Search for the cell housing the specified text and yield its [x, y] center coordinate. 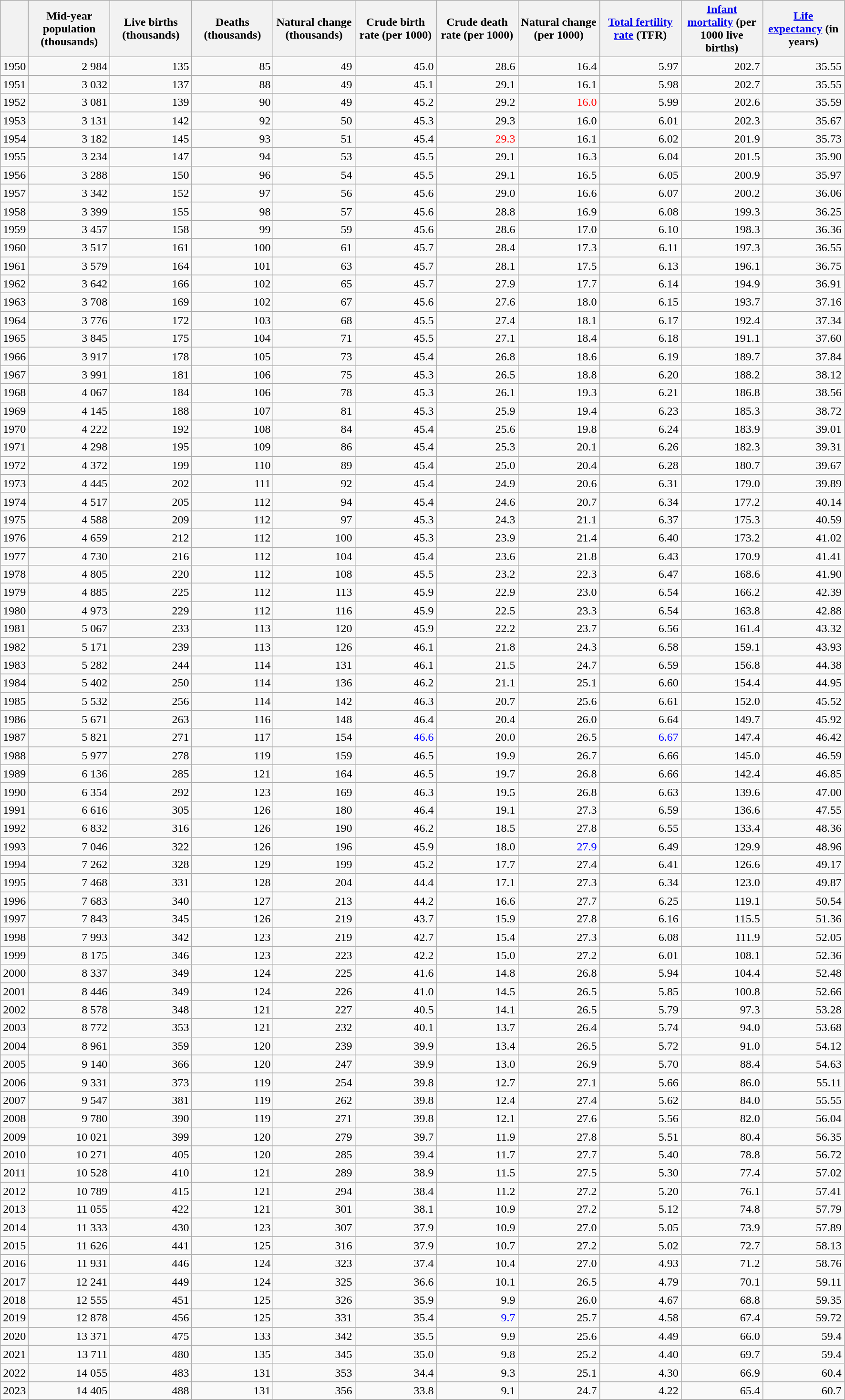
198.3 [722, 229]
4.79 [640, 1282]
1976 [14, 538]
188.2 [722, 375]
39.67 [803, 465]
20.6 [559, 483]
123.0 [722, 883]
42.88 [803, 611]
1971 [14, 447]
6.04 [640, 157]
279 [314, 1137]
305 [151, 810]
155 [151, 211]
86 [314, 447]
2007 [14, 1100]
326 [314, 1300]
17.0 [559, 229]
10 528 [70, 1173]
71.2 [722, 1264]
2014 [14, 1227]
12.1 [477, 1118]
2023 [14, 1390]
1991 [14, 810]
41.6 [396, 973]
201.9 [722, 139]
166 [151, 284]
159.1 [722, 647]
1952 [14, 102]
25.7 [559, 1318]
3 131 [70, 121]
40.59 [803, 520]
4 298 [70, 447]
26.4 [559, 1028]
6.23 [640, 411]
67.4 [722, 1318]
8 961 [70, 1046]
8 337 [70, 973]
6 616 [70, 810]
103 [233, 320]
3 917 [70, 357]
200.2 [722, 193]
147.4 [722, 737]
1981 [14, 629]
301 [314, 1209]
1988 [14, 756]
29.0 [477, 193]
1997 [14, 919]
9 547 [70, 1100]
5.62 [640, 1100]
11 055 [70, 1209]
44.95 [803, 683]
25.9 [477, 411]
192 [151, 429]
145 [151, 139]
346 [151, 955]
36.91 [803, 284]
19.7 [477, 774]
184 [151, 393]
65.4 [722, 1390]
328 [151, 865]
57 [314, 211]
48.96 [803, 846]
173.2 [722, 538]
36.36 [803, 229]
44.4 [396, 883]
15.9 [477, 919]
19.4 [559, 411]
60.7 [803, 1390]
45.92 [803, 719]
19.1 [477, 810]
10 021 [70, 1137]
262 [314, 1100]
41.41 [803, 556]
25.3 [477, 447]
6.10 [640, 229]
6.41 [640, 865]
6.60 [640, 683]
5.98 [640, 84]
22.2 [477, 629]
1951 [14, 84]
1957 [14, 193]
154 [314, 737]
4 885 [70, 593]
Deaths (thousands) [233, 29]
20.0 [477, 737]
2002 [14, 1010]
5.99 [640, 102]
244 [151, 665]
16.5 [559, 175]
1999 [14, 955]
189.7 [722, 357]
3 776 [70, 320]
8 175 [70, 955]
37.4 [396, 1264]
5 532 [70, 701]
35.59 [803, 102]
14.8 [477, 973]
1989 [14, 774]
9 780 [70, 1118]
18.8 [559, 375]
483 [151, 1372]
12 555 [70, 1300]
10 789 [70, 1191]
1953 [14, 121]
4 730 [70, 556]
19.9 [477, 756]
5.56 [640, 1118]
156.8 [722, 665]
2019 [14, 1318]
58.13 [803, 1246]
1956 [14, 175]
3 342 [70, 193]
86.0 [722, 1082]
6.31 [640, 483]
98 [233, 211]
Infant mortality (per 1000 live births) [722, 29]
37.16 [803, 302]
18.6 [559, 357]
28.4 [477, 247]
13 371 [70, 1336]
49.17 [803, 865]
3 642 [70, 284]
7 993 [70, 937]
55.55 [803, 1100]
1954 [14, 139]
2005 [14, 1064]
6 832 [70, 828]
17.3 [559, 247]
177.2 [722, 501]
307 [314, 1227]
23.2 [477, 574]
24.9 [477, 483]
381 [151, 1100]
78 [314, 393]
48.36 [803, 828]
59.72 [803, 1318]
96 [233, 175]
4 517 [70, 501]
196.1 [722, 266]
1965 [14, 338]
480 [151, 1354]
8 446 [70, 991]
85 [233, 66]
359 [151, 1046]
17.5 [559, 266]
3 991 [70, 375]
21.5 [477, 665]
51.36 [803, 919]
45.0 [396, 66]
42.2 [396, 955]
1992 [14, 828]
19.3 [559, 393]
36.75 [803, 266]
194.9 [722, 284]
202.6 [722, 102]
175.3 [722, 520]
139.6 [722, 792]
4 973 [70, 611]
44.38 [803, 665]
1968 [14, 393]
195 [151, 447]
488 [151, 1390]
204 [314, 883]
14 405 [70, 1390]
373 [151, 1082]
22.5 [477, 611]
356 [314, 1390]
11 626 [70, 1246]
88 [233, 84]
Crude birth rate (per 1000) [396, 29]
179.0 [722, 483]
97.3 [722, 1010]
6.58 [640, 647]
100.8 [722, 991]
77.4 [722, 1173]
16.4 [559, 66]
254 [314, 1082]
72.7 [722, 1246]
212 [151, 538]
1986 [14, 719]
67 [314, 302]
13.0 [477, 1064]
142.4 [722, 774]
139 [151, 102]
18.5 [477, 828]
81 [314, 411]
6.13 [640, 266]
111 [233, 483]
6.02 [640, 139]
2015 [14, 1246]
3 579 [70, 266]
5 067 [70, 629]
390 [151, 1118]
16.3 [559, 157]
150 [151, 175]
161 [151, 247]
36.25 [803, 211]
15.0 [477, 955]
410 [151, 1173]
1962 [14, 284]
147 [151, 157]
6.16 [640, 919]
9 140 [70, 1064]
1970 [14, 429]
168.6 [722, 574]
69.7 [722, 1354]
28.8 [477, 211]
119.1 [722, 901]
59.11 [803, 1282]
22.9 [477, 593]
3 182 [70, 139]
39.89 [803, 483]
5.74 [640, 1028]
1955 [14, 157]
23.7 [559, 629]
154.4 [722, 683]
193.7 [722, 302]
4.58 [640, 1318]
6.56 [640, 629]
1977 [14, 556]
36.6 [396, 1282]
126.6 [722, 865]
2 984 [70, 66]
4 659 [70, 538]
8 578 [70, 1010]
12.4 [477, 1100]
136.6 [722, 810]
46.59 [803, 756]
180.7 [722, 465]
41.90 [803, 574]
107 [233, 411]
59 [314, 229]
183.9 [722, 429]
1958 [14, 211]
1963 [14, 302]
6.17 [640, 320]
35.97 [803, 175]
14.1 [477, 1010]
2018 [14, 1300]
35.5 [396, 1336]
25.2 [559, 1354]
5 671 [70, 719]
57.79 [803, 1209]
52.66 [803, 991]
5.70 [640, 1064]
23.0 [559, 593]
16.9 [559, 211]
63 [314, 266]
17.1 [477, 883]
181 [151, 375]
7 468 [70, 883]
5.72 [640, 1046]
23.3 [559, 611]
5.05 [640, 1227]
233 [151, 629]
2010 [14, 1155]
2022 [14, 1372]
128 [233, 883]
232 [314, 1028]
2016 [14, 1264]
1994 [14, 865]
54.63 [803, 1064]
1979 [14, 593]
35.0 [396, 1354]
6.21 [640, 393]
10.1 [477, 1282]
340 [151, 901]
29.2 [477, 102]
44.2 [396, 901]
3 288 [70, 175]
60.4 [803, 1372]
5 402 [70, 683]
2001 [14, 991]
4 445 [70, 483]
405 [151, 1155]
4 067 [70, 393]
9.8 [477, 1354]
133.4 [722, 828]
2003 [14, 1028]
1975 [14, 520]
56.04 [803, 1118]
263 [151, 719]
7 046 [70, 846]
41.0 [396, 991]
5.20 [640, 1191]
4 588 [70, 520]
5.94 [640, 973]
182.3 [722, 447]
2006 [14, 1082]
19.8 [559, 429]
1972 [14, 465]
14 055 [70, 1372]
105 [233, 357]
422 [151, 1209]
50.54 [803, 901]
6.20 [640, 375]
292 [151, 792]
51 [314, 139]
202 [151, 483]
33.8 [396, 1390]
115.5 [722, 919]
5.66 [640, 1082]
1982 [14, 647]
6.15 [640, 302]
191.1 [722, 338]
3 399 [70, 211]
4 805 [70, 574]
Natural change (per 1000) [559, 29]
166.2 [722, 593]
4.30 [640, 1372]
213 [314, 901]
449 [151, 1282]
129.9 [722, 846]
196 [314, 846]
39.7 [396, 1137]
3 032 [70, 84]
47.00 [803, 792]
37.60 [803, 338]
41.02 [803, 538]
38.9 [396, 1173]
80.4 [722, 1137]
18.1 [559, 320]
10 271 [70, 1155]
5.40 [640, 1155]
200.9 [722, 175]
322 [151, 846]
1990 [14, 792]
1967 [14, 375]
12 878 [70, 1318]
Live births (thousands) [151, 29]
5.12 [640, 1209]
23.6 [477, 556]
9.3 [477, 1372]
3 457 [70, 229]
35.9 [396, 1300]
145.0 [722, 756]
1961 [14, 266]
88.4 [722, 1064]
49.87 [803, 883]
43.93 [803, 647]
59.35 [803, 1300]
84 [314, 429]
11 333 [70, 1227]
Mid-year population (thousands) [70, 29]
37.34 [803, 320]
197.3 [722, 247]
74.8 [722, 1209]
256 [151, 701]
38.12 [803, 375]
65 [314, 284]
226 [314, 991]
6.55 [640, 828]
4 145 [70, 411]
4.49 [640, 1336]
192.4 [722, 320]
6.18 [640, 338]
6 136 [70, 774]
6.49 [640, 846]
7 843 [70, 919]
37.84 [803, 357]
57.02 [803, 1173]
90 [233, 102]
8 772 [70, 1028]
40.5 [396, 1010]
56.72 [803, 1155]
148 [314, 719]
14.5 [477, 991]
137 [151, 84]
12 241 [70, 1282]
52.05 [803, 937]
216 [151, 556]
19.5 [477, 792]
186.8 [722, 393]
1969 [14, 411]
2008 [14, 1118]
45.1 [396, 84]
1984 [14, 683]
1964 [14, 320]
6.61 [640, 701]
175 [151, 338]
26.7 [559, 756]
Life expectancy (in years) [803, 29]
185.3 [722, 411]
1974 [14, 501]
5 977 [70, 756]
190 [314, 828]
4.67 [640, 1300]
161.4 [722, 629]
3 081 [70, 102]
99 [233, 229]
163.8 [722, 611]
101 [233, 266]
1959 [14, 229]
36.06 [803, 193]
159 [314, 756]
111.9 [722, 937]
71 [314, 338]
4 372 [70, 465]
22.3 [559, 574]
325 [314, 1282]
2000 [14, 973]
46.42 [803, 737]
39.01 [803, 429]
1983 [14, 665]
38.56 [803, 393]
43.32 [803, 629]
38.72 [803, 411]
6.07 [640, 193]
23.9 [477, 538]
56.35 [803, 1137]
2017 [14, 1282]
43.7 [396, 919]
7 262 [70, 865]
78.8 [722, 1155]
10.7 [477, 1246]
278 [151, 756]
4.40 [640, 1354]
2009 [14, 1137]
209 [151, 520]
82.0 [722, 1118]
180 [314, 810]
54 [314, 175]
1966 [14, 357]
26.9 [559, 1064]
4.93 [640, 1264]
3 517 [70, 247]
170.9 [722, 556]
1978 [14, 574]
6.47 [640, 574]
1980 [14, 611]
9 331 [70, 1082]
1993 [14, 846]
15.4 [477, 937]
6.63 [640, 792]
91.0 [722, 1046]
1973 [14, 483]
6 354 [70, 792]
4.22 [640, 1390]
199.3 [722, 211]
53 [314, 157]
4 222 [70, 429]
1960 [14, 247]
104.4 [722, 973]
6.14 [640, 284]
2004 [14, 1046]
13.4 [477, 1046]
1996 [14, 901]
133 [233, 1336]
9.7 [477, 1318]
5 171 [70, 647]
6.19 [640, 357]
42.7 [396, 937]
223 [314, 955]
38.4 [396, 1191]
348 [151, 1010]
Crude death rate (per 1000) [477, 29]
294 [314, 1191]
35.4 [396, 1318]
55.11 [803, 1082]
11.5 [477, 1173]
7 683 [70, 901]
1987 [14, 737]
1998 [14, 937]
5.85 [640, 991]
50 [314, 121]
6.43 [640, 556]
18.4 [559, 338]
149.7 [722, 719]
441 [151, 1246]
40.14 [803, 501]
10.4 [477, 1264]
6.25 [640, 901]
247 [314, 1064]
229 [151, 611]
5.51 [640, 1137]
1950 [14, 66]
46.6 [396, 737]
172 [151, 320]
20.1 [559, 447]
9.1 [477, 1390]
2011 [14, 1173]
89 [314, 465]
58.76 [803, 1264]
73 [314, 357]
220 [151, 574]
42.39 [803, 593]
6.24 [640, 429]
109 [233, 447]
66.0 [722, 1336]
66.9 [722, 1372]
27.5 [559, 1173]
52.36 [803, 955]
35.73 [803, 139]
6.26 [640, 447]
13 711 [70, 1354]
3 234 [70, 157]
12.7 [477, 1082]
84.0 [722, 1100]
110 [233, 465]
5.79 [640, 1010]
136 [314, 683]
11 931 [70, 1264]
47.55 [803, 810]
46.85 [803, 774]
39.31 [803, 447]
2020 [14, 1336]
117 [233, 737]
475 [151, 1336]
2021 [14, 1354]
39.4 [396, 1155]
75 [314, 375]
53.68 [803, 1028]
25.0 [477, 465]
52.48 [803, 973]
366 [151, 1064]
11.2 [477, 1191]
446 [151, 1264]
451 [151, 1300]
26.1 [477, 393]
127 [233, 901]
6.28 [640, 465]
68.8 [722, 1300]
158 [151, 229]
289 [314, 1173]
399 [151, 1137]
5 821 [70, 737]
6.64 [640, 719]
188 [151, 411]
323 [314, 1264]
108.1 [722, 955]
1985 [14, 701]
415 [151, 1191]
201.5 [722, 157]
11.7 [477, 1155]
152.0 [722, 701]
13.7 [477, 1028]
5 282 [70, 665]
178 [151, 357]
5.30 [640, 1173]
2012 [14, 1191]
57.89 [803, 1227]
36.55 [803, 247]
93 [233, 139]
6.11 [640, 247]
34.4 [396, 1372]
Natural change (thousands) [314, 29]
5.97 [640, 66]
61 [314, 247]
35.67 [803, 121]
Total fertility rate (TFR) [640, 29]
205 [151, 501]
456 [151, 1318]
40.1 [396, 1028]
3 708 [70, 302]
38.1 [396, 1209]
227 [314, 1010]
6.37 [640, 520]
430 [151, 1227]
2013 [14, 1209]
5.02 [640, 1246]
152 [151, 193]
6.40 [640, 538]
21.4 [559, 538]
56 [314, 193]
68 [314, 320]
6.67 [640, 737]
3 845 [70, 338]
54.12 [803, 1046]
11.9 [477, 1137]
35.90 [803, 157]
73.9 [722, 1227]
45.52 [803, 701]
76.1 [722, 1191]
57.41 [803, 1191]
70.1 [722, 1282]
94.0 [722, 1028]
129 [233, 865]
28.1 [477, 266]
1995 [14, 883]
6.05 [640, 175]
53.28 [803, 1010]
250 [151, 683]
24.6 [477, 501]
202.3 [722, 121]
